Scan for the cell matching the given text and deliver its (X, Y) coordinate at center. 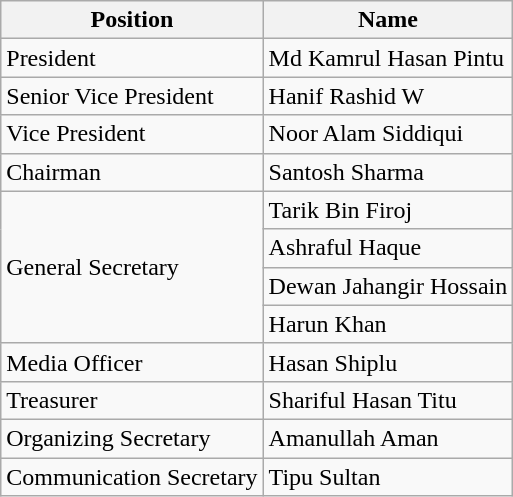
Shariful Hasan Titu (388, 400)
Dewan Jahangir Hossain (388, 286)
Harun Khan (388, 324)
Tarik Bin Firoj (388, 210)
Chairman (132, 172)
Tipu Sultan (388, 477)
General Secretary (132, 267)
Treasurer (132, 400)
Hanif Rashid W (388, 96)
President (132, 58)
Vice President (132, 134)
Organizing Secretary (132, 438)
Santosh Sharma (388, 172)
Noor Alam Siddiqui (388, 134)
Senior Vice President (132, 96)
Name (388, 20)
Hasan Shiplu (388, 362)
Communication Secretary (132, 477)
Amanullah Aman (388, 438)
Media Officer (132, 362)
Ashraful Haque (388, 248)
Position (132, 20)
Md Kamrul Hasan Pintu (388, 58)
